Detect which cell encompasses the target text, then output its [x, y] center coordinate. 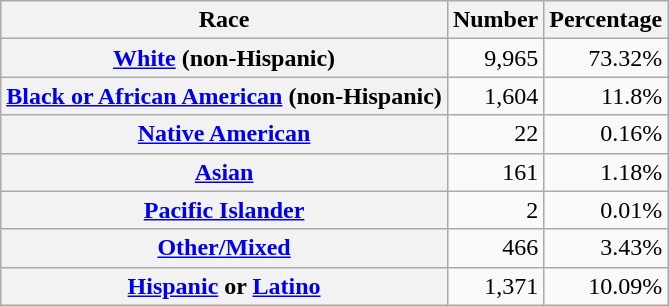
466 [495, 248]
Percentage [606, 20]
1.18% [606, 172]
11.8% [606, 96]
Asian [224, 172]
0.01% [606, 210]
3.43% [606, 248]
2 [495, 210]
1,371 [495, 286]
Native American [224, 134]
Race [224, 20]
Pacific Islander [224, 210]
161 [495, 172]
Number [495, 20]
73.32% [606, 58]
0.16% [606, 134]
Other/Mixed [224, 248]
9,965 [495, 58]
Black or African American (non-Hispanic) [224, 96]
1,604 [495, 96]
22 [495, 134]
10.09% [606, 286]
Hispanic or Latino [224, 286]
White (non-Hispanic) [224, 58]
